Detect which cell encompasses the target text, then output its [x, y] center coordinate. 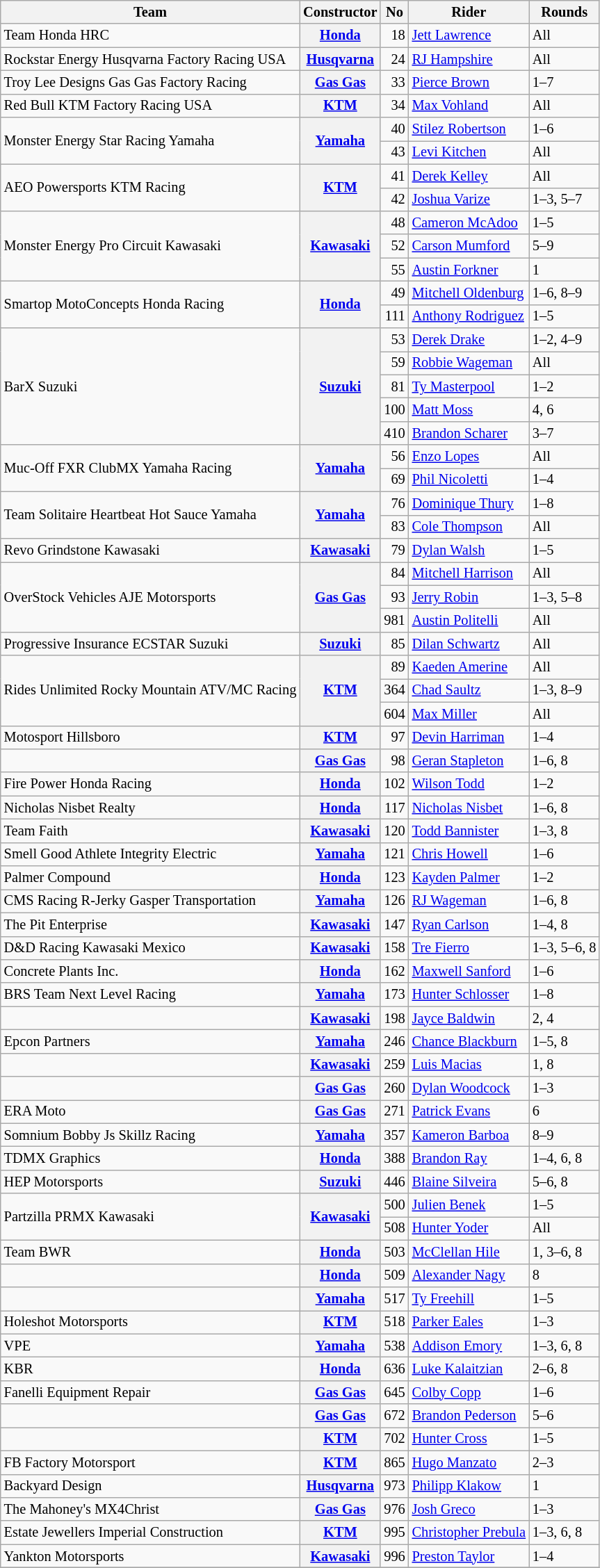
Carson Mumford [469, 246]
Max Vohland [469, 106]
VPE [150, 1346]
Max Miller [469, 714]
1–3, 8–9 [565, 690]
41 [394, 176]
538 [394, 1346]
Yankton Motorsports [150, 1556]
1–6, 8–9 [565, 293]
672 [394, 1416]
Jayce Baldwin [469, 1018]
1–3, 5–8 [565, 597]
34 [394, 106]
121 [394, 854]
508 [394, 1228]
126 [394, 901]
69 [394, 480]
79 [394, 550]
996 [394, 1556]
Hunter Cross [469, 1439]
43 [394, 152]
1–3, 8 [565, 831]
56 [394, 457]
Rides Unlimited Rocky Mountain ATV/MC Racing [150, 691]
Team Faith [150, 831]
Troy Lee Designs Gas Gas Factory Racing [150, 82]
158 [394, 948]
5–9 [565, 246]
Dylan Walsh [469, 550]
388 [394, 1159]
517 [394, 1298]
1–4, 6, 8 [565, 1159]
81 [394, 386]
OverStock Vehicles AJE Motorsports [150, 596]
1, 3–6, 8 [565, 1252]
5–6 [565, 1416]
604 [394, 714]
Chance Blackburn [469, 1041]
55 [394, 270]
Dylan Woodcock [469, 1088]
33 [394, 82]
52 [394, 246]
271 [394, 1111]
Brandon Scharer [469, 433]
Alexander Nagy [469, 1275]
173 [394, 995]
357 [394, 1135]
259 [394, 1065]
Pierce Brown [469, 82]
Geran Stapleton [469, 760]
76 [394, 503]
4, 6 [565, 409]
6 [565, 1111]
147 [394, 924]
Estate Jewellers Imperial Construction [150, 1533]
Hugo Manzato [469, 1462]
Nicholas Nisbet [469, 808]
Rockstar Energy Husqvarna Factory Racing USA [150, 59]
260 [394, 1088]
Backyard Design [150, 1486]
98 [394, 760]
Palmer Compound [150, 878]
48 [394, 222]
Smartop MotoConcepts Honda Racing [150, 304]
BarX Suzuki [150, 386]
Christopher Prebula [469, 1533]
CMS Racing R-Jerky Gasper Transportation [150, 901]
Julien Benek [469, 1205]
509 [394, 1275]
59 [394, 363]
No [394, 12]
1–7 [565, 82]
Monster Energy Star Racing Yamaha [150, 140]
Holeshot Motorsports [150, 1322]
Team BWR [150, 1252]
Luis Macias [469, 1065]
1, 8 [565, 1065]
Dilan Schwartz [469, 644]
162 [394, 971]
Colby Copp [469, 1392]
Cameron McAdoo [469, 222]
865 [394, 1462]
93 [394, 597]
Patrick Evans [469, 1111]
1–3, 5–7 [565, 199]
120 [394, 831]
2–3 [565, 1462]
Ryan Carlson [469, 924]
100 [394, 409]
49 [394, 293]
2, 4 [565, 1018]
Hunter Schlosser [469, 995]
24 [394, 59]
53 [394, 340]
Parker Eales [469, 1322]
503 [394, 1252]
Constructor [340, 12]
Fire Power Honda Racing [150, 784]
Joshua Varize [469, 199]
Phil Nicoletti [469, 480]
McClellan Hile [469, 1252]
246 [394, 1041]
8–9 [565, 1135]
198 [394, 1018]
Kayden Palmer [469, 878]
FB Factory Motorsport [150, 1462]
Austin Politelli [469, 620]
42 [394, 199]
Rounds [565, 12]
Kameron Barboa [469, 1135]
Philipp Klakow [469, 1486]
Nicholas Nisbet Realty [150, 808]
TDMX Graphics [150, 1159]
976 [394, 1509]
Jerry Robin [469, 597]
8 [565, 1275]
Preston Taylor [469, 1556]
117 [394, 808]
981 [394, 620]
364 [394, 690]
1–3, 5–6, 8 [565, 948]
Partzilla PRMX Kawasaki [150, 1216]
RJ Hampshire [469, 59]
D&D Racing Kawasaki Mexico [150, 948]
Blaine Silveira [469, 1182]
500 [394, 1205]
702 [394, 1439]
40 [394, 129]
Red Bull KTM Factory Racing USA [150, 106]
1–5, 8 [565, 1041]
1–4, 8 [565, 924]
The Pit Enterprise [150, 924]
2–6, 8 [565, 1369]
Mitchell Oldenburg [469, 293]
518 [394, 1322]
Somnium Bobby Js Skillz Racing [150, 1135]
89 [394, 667]
Ty Freehill [469, 1298]
Anthony Rodriguez [469, 316]
Robbie Wageman [469, 363]
446 [394, 1182]
Tre Fierro [469, 948]
111 [394, 316]
102 [394, 784]
Todd Bannister [469, 831]
Brandon Ray [469, 1159]
BRS Team Next Level Racing [150, 995]
Team [150, 12]
Ty Masterpool [469, 386]
636 [394, 1369]
Chris Howell [469, 854]
123 [394, 878]
Chad Saultz [469, 690]
Team Solitaire Heartbeat Hot Sauce Yamaha [150, 514]
Stilez Robertson [469, 129]
97 [394, 737]
83 [394, 527]
Luke Kalaitzian [469, 1369]
Derek Drake [469, 340]
Levi Kitchen [469, 152]
ERA Moto [150, 1111]
Maxwell Sanford [469, 971]
Wilson Todd [469, 784]
Smell Good Athlete Integrity Electric [150, 854]
RJ Wageman [469, 901]
Hunter Yoder [469, 1228]
Josh Greco [469, 1509]
AEO Powersports KTM Racing [150, 188]
Muc-Off FXR ClubMX Yamaha Racing [150, 468]
Enzo Lopes [469, 457]
Rider [469, 12]
Epcon Partners [150, 1041]
18 [394, 35]
Team Honda HRC [150, 35]
1–2, 4–9 [565, 340]
Monster Energy Pro Circuit Kawasaki [150, 246]
Cole Thompson [469, 527]
Dominique Thury [469, 503]
Brandon Pederson [469, 1416]
973 [394, 1486]
Fanelli Equipment Repair [150, 1392]
Motosport Hillsboro [150, 737]
Devin Harriman [469, 737]
Concrete Plants Inc. [150, 971]
Derek Kelley [469, 176]
Austin Forkner [469, 270]
Revo Grindstone Kawasaki [150, 550]
995 [394, 1533]
5–6, 8 [565, 1182]
3–7 [565, 433]
85 [394, 644]
KBR [150, 1369]
Matt Moss [469, 409]
Kaeden Amerine [469, 667]
84 [394, 573]
HEP Motorsports [150, 1182]
Mitchell Harrison [469, 573]
The Mahoney's MX4Christ [150, 1509]
Progressive Insurance ECSTAR Suzuki [150, 644]
410 [394, 433]
Jett Lawrence [469, 35]
645 [394, 1392]
Addison Emory [469, 1346]
